Locate the cell with the specified text and output its [X, Y] center coordinate. 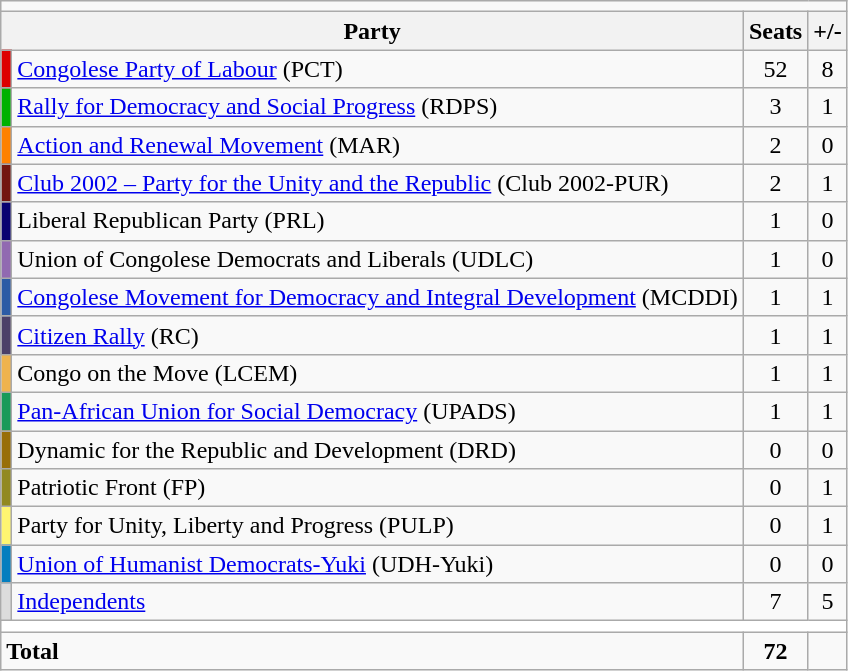
Dynamic for the Republic and Development (DRD) [378, 449]
5 [828, 602]
Party [372, 31]
Seats [775, 31]
Union of Congolese Democrats and Liberals (UDLC) [378, 259]
Congo on the Move (LCEM) [378, 373]
Patriotic Front (FP) [378, 488]
Total [372, 651]
Union of Humanist Democrats-Yuki (UDH-Yuki) [378, 564]
Pan-African Union for Social Democracy (UPADS) [378, 411]
72 [775, 651]
Congolese Party of Labour (PCT) [378, 69]
Party for Unity, Liberty and Progress (PULP) [378, 526]
52 [775, 69]
Citizen Rally (RC) [378, 335]
+/- [828, 31]
Club 2002 – Party for the Unity and the Republic (Club 2002-PUR) [378, 183]
7 [775, 602]
Congolese Movement for Democracy and Integral Development (MCDDI) [378, 297]
8 [828, 69]
Independents [378, 602]
Liberal Republican Party (PRL) [378, 221]
3 [775, 107]
Action and Renewal Movement (MAR) [378, 145]
Rally for Democracy and Social Progress (RDPS) [378, 107]
